Determine the [X, Y] coordinate at the center of the cell enclosing the given text.  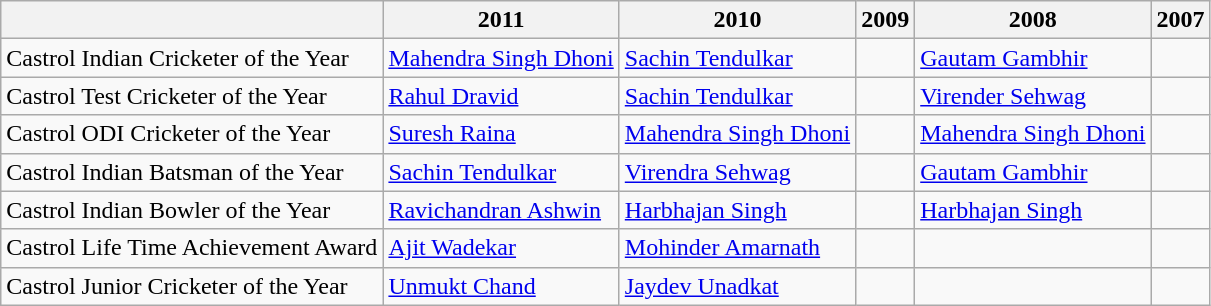
Ajit Wadekar [501, 248]
2010 [737, 20]
Suresh Raina [501, 134]
Jaydev Unadkat [737, 286]
Virender Sehwag [1033, 96]
Castrol Indian Batsman of the Year [192, 172]
Castrol Life Time Achievement Award [192, 248]
Rahul Dravid [501, 96]
2007 [1180, 20]
2008 [1033, 20]
Castrol Junior Cricketer of the Year [192, 286]
Ravichandran Ashwin [501, 210]
Castrol Indian Cricketer of the Year [192, 58]
Castrol Test Cricketer of the Year [192, 96]
Castrol ODI Cricketer of the Year [192, 134]
2009 [886, 20]
Unmukt Chand [501, 286]
2011 [501, 20]
Virendra Sehwag [737, 172]
Mohinder Amarnath [737, 248]
Castrol Indian Bowler of the Year [192, 210]
